Identify which cell holds the provided text, then report its [X, Y] central coordinate. 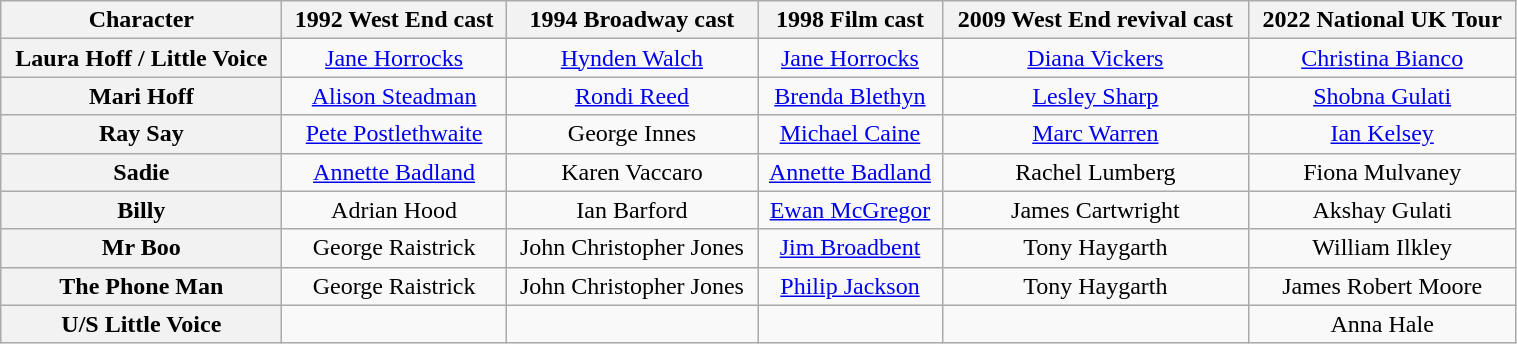
Akshay Gulati [1382, 210]
Ian Kelsey [1382, 134]
Philip Jackson [850, 286]
Pete Postlethwaite [394, 134]
Marc Warren [1095, 134]
Character [142, 20]
Diana Vickers [1095, 58]
Billy [142, 210]
1994 Broadway cast [632, 20]
William Ilkley [1382, 248]
Rondi Reed [632, 96]
Laura Hoff / Little Voice [142, 58]
Mr Boo [142, 248]
Christina Bianco [1382, 58]
Fiona Mulvaney [1382, 172]
James Cartwright [1095, 210]
Shobna Gulati [1382, 96]
Adrian Hood [394, 210]
2022 National UK Tour [1382, 20]
The Phone Man [142, 286]
2009 West End revival cast [1095, 20]
Sadie [142, 172]
Mari Hoff [142, 96]
James Robert Moore [1382, 286]
1992 West End cast [394, 20]
Karen Vaccaro [632, 172]
George Innes [632, 134]
Ian Barford [632, 210]
Lesley Sharp [1095, 96]
Ray Say [142, 134]
Jim Broadbent [850, 248]
Hynden Walch [632, 58]
U/S Little Voice [142, 324]
Alison Steadman [394, 96]
1998 Film cast [850, 20]
Rachel Lumberg [1095, 172]
Michael Caine [850, 134]
Ewan McGregor [850, 210]
Brenda Blethyn [850, 96]
Anna Hale [1382, 324]
